Extract the (X, Y) coordinate from the center of the cell holding the provided text.  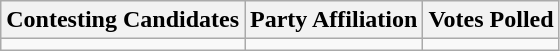
Votes Polled (491, 20)
Party Affiliation (334, 20)
Contesting Candidates (123, 20)
